Pinpoint the cell where the given text exists, returning its (X, Y) midpoint coordinate. 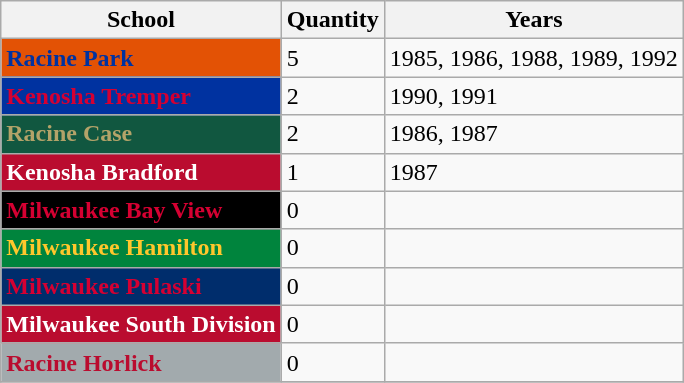
Racine Horlick (141, 362)
Kenosha Tremper (141, 96)
School (141, 20)
Kenosha Bradford (141, 172)
Quantity (332, 20)
1987 (534, 172)
Racine Case (141, 134)
1985, 1986, 1988, 1989, 1992 (534, 58)
Years (534, 20)
1 (332, 172)
Milwaukee Bay View (141, 210)
1990, 1991 (534, 96)
Milwaukee Hamilton (141, 248)
Milwaukee Pulaski (141, 286)
1986, 1987 (534, 134)
5 (332, 58)
Milwaukee South Division (141, 324)
Racine Park (141, 58)
